Return the [x, y] coordinate for the center point of the cell that contains the specified text.  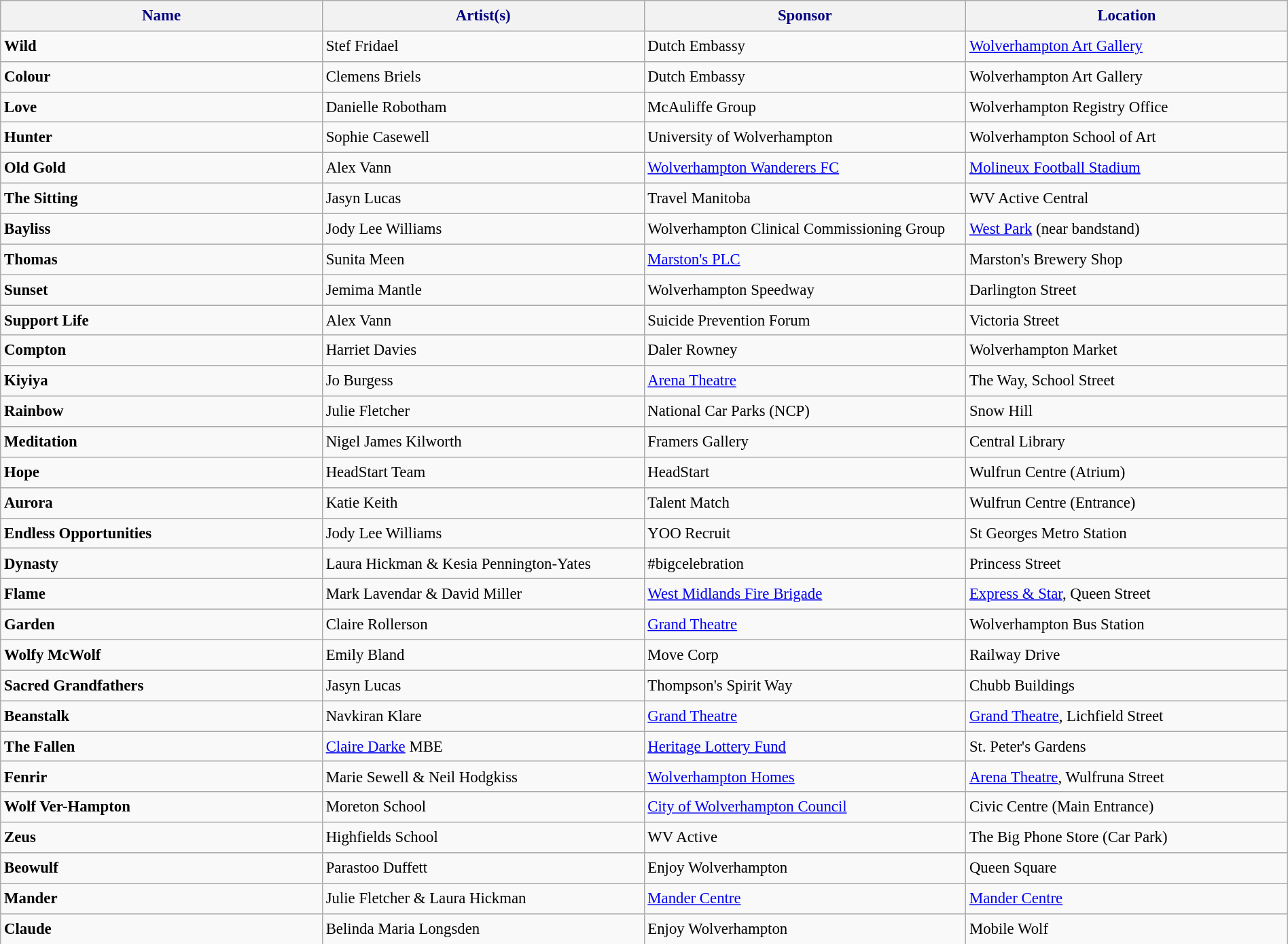
Grand Theatre, Lichfield Street [1127, 716]
Harriet Davies [483, 351]
Wolverhampton School of Art [1127, 137]
Chubb Buildings [1127, 685]
Jemima Mantle [483, 290]
Parastoo Duffett [483, 869]
Wolverhampton Speedway [805, 290]
Stef Fridael [483, 46]
Talent Match [805, 503]
Kiyiya [162, 381]
Sunita Meen [483, 260]
Old Gold [162, 169]
Wolverhampton Clinical Commissioning Group [805, 228]
Laura Hickman & Kesia Pennington-Yates [483, 564]
Wulfrun Centre (Entrance) [1127, 503]
YOO Recruit [805, 533]
Clemens Briels [483, 77]
Compton [162, 351]
Aurora [162, 503]
Nigel James Kilworth [483, 442]
St. Peter's Gardens [1127, 746]
Julie Fletcher & Laura Hickman [483, 898]
National Car Parks (NCP) [805, 412]
Rainbow [162, 412]
The Way, School Street [1127, 381]
Central Library [1127, 442]
Railway Drive [1127, 655]
West Midlands Fire Brigade [805, 594]
Heritage Lottery Fund [805, 746]
Victoria Street [1127, 321]
Zeus [162, 837]
Sophie Casewell [483, 137]
Wolverhampton Bus Station [1127, 625]
Marie Sewell & Neil Hodgkiss [483, 777]
Arena Theatre [805, 381]
Wolf Ver-Hampton [162, 807]
Jo Burgess [483, 381]
Colour [162, 77]
City of Wolverhampton Council [805, 807]
Suicide Prevention Forum [805, 321]
Move Corp [805, 655]
Highfields School [483, 837]
#bigcelebration [805, 564]
Sunset [162, 290]
Marston's PLC [805, 260]
Wolverhampton Registry Office [1127, 107]
McAuliffe Group [805, 107]
Navkiran Klare [483, 716]
HeadStart Team [483, 473]
Emily Bland [483, 655]
Support Life [162, 321]
WV Active [805, 837]
St Georges Metro Station [1127, 533]
Enjoy Wolverhampton [805, 869]
Sponsor [805, 16]
Love [162, 107]
Fenrir [162, 777]
Sacred Grandfathers [162, 685]
Location [1127, 16]
Hunter [162, 137]
Thompson's Spirit Way [805, 685]
Princess Street [1127, 564]
Travel Manitoba [805, 198]
Wolfy McWolf [162, 655]
Wolverhampton Wanderers FC [805, 169]
Wulfrun Centre (Atrium) [1127, 473]
Marston's Brewery Shop [1127, 260]
Molineux Football Stadium [1127, 169]
The Big Phone Store (Car Park) [1127, 837]
Meditation [162, 442]
The Sitting [162, 198]
Mark Lavendar & David Miller [483, 594]
Thomas [162, 260]
Wild [162, 46]
Moreton School [483, 807]
Beowulf [162, 869]
Garden [162, 625]
Queen Square [1127, 869]
Claire Darke MBE [483, 746]
Name [162, 16]
Wolverhampton Homes [805, 777]
Dynasty [162, 564]
West Park (near bandstand) [1127, 228]
Mander [162, 898]
University of Wolverhampton [805, 137]
Julie Fletcher [483, 412]
Daler Rowney [805, 351]
Claire Rollerson [483, 625]
Flame [162, 594]
Beanstalk [162, 716]
Darlington Street [1127, 290]
WV Active Central [1127, 198]
The Fallen [162, 746]
Hope [162, 473]
Endless Opportunities [162, 533]
Danielle Robotham [483, 107]
Wolverhampton Market [1127, 351]
Civic Centre (Main Entrance) [1127, 807]
HeadStart [805, 473]
Katie Keith [483, 503]
Framers Gallery [805, 442]
Express & Star, Queen Street [1127, 594]
Bayliss [162, 228]
Snow Hill [1127, 412]
Artist(s) [483, 16]
Arena Theatre, Wulfruna Street [1127, 777]
